Pinpoint the cell where the given text exists, returning its [X, Y] midpoint coordinate. 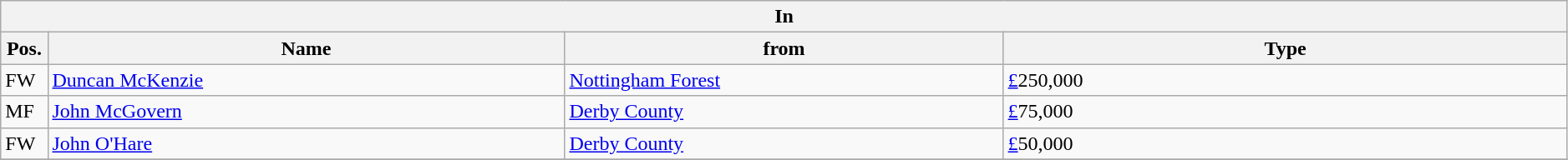
£50,000 [1285, 143]
Name [306, 48]
Nottingham Forest [784, 80]
John McGovern [306, 112]
Type [1285, 48]
Duncan McKenzie [306, 80]
MF [24, 112]
John O'Hare [306, 143]
from [784, 48]
£75,000 [1285, 112]
£250,000 [1285, 80]
In [784, 17]
Pos. [24, 48]
